Pinpoint the cell where the given text exists, returning its (X, Y) midpoint coordinate. 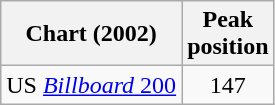
US Billboard 200 (92, 85)
147 (228, 85)
Chart (2002) (92, 34)
Peakposition (228, 34)
